Provide the (X, Y) coordinate of the cell's center where the given text is located.  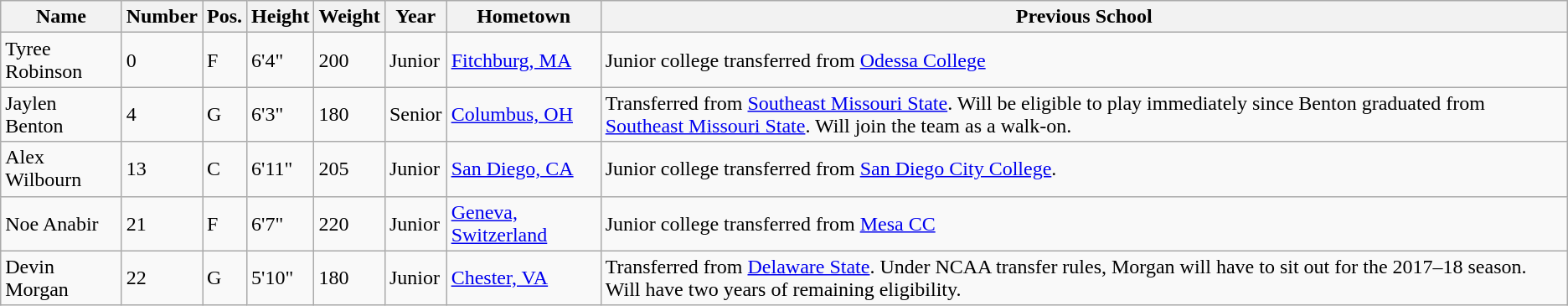
Number (162, 17)
Tyree Robinson (61, 60)
San Diego, CA (524, 169)
21 (162, 223)
Weight (349, 17)
Geneva, Switzerland (524, 223)
Previous School (1084, 17)
Name (61, 17)
Fitchburg, MA (524, 60)
Columbus, OH (524, 114)
13 (162, 169)
Senior (415, 114)
Devin Morgan (61, 278)
Junior college transferred from Mesa CC (1084, 223)
6'4" (281, 60)
Junior college transferred from Odessa College (1084, 60)
4 (162, 114)
Chester, VA (524, 278)
22 (162, 278)
5'10" (281, 278)
Junior college transferred from San Diego City College. (1084, 169)
Pos. (224, 17)
220 (349, 223)
Height (281, 17)
Noe Anabir (61, 223)
Jaylen Benton (61, 114)
C (224, 169)
205 (349, 169)
6'7" (281, 223)
Hometown (524, 17)
Alex Wilbourn (61, 169)
0 (162, 60)
200 (349, 60)
6'11" (281, 169)
Year (415, 17)
6'3" (281, 114)
